Provide the (X, Y) coordinate of the cell's center where the given text is located.  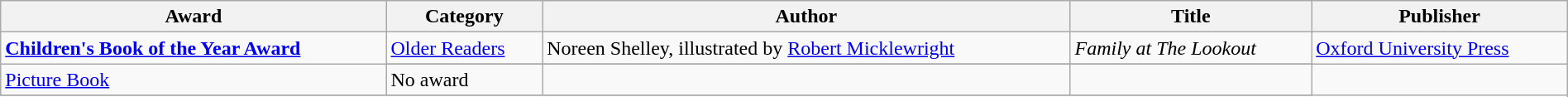
Category (465, 17)
Award (194, 17)
Older Readers (465, 48)
Oxford University Press (1440, 48)
Family at The Lookout (1191, 48)
No award (465, 80)
Title (1191, 17)
Children's Book of the Year Award (194, 48)
Noreen Shelley, illustrated by Robert Micklewright (806, 48)
Publisher (1440, 17)
Author (806, 17)
Picture Book (194, 80)
